Locate the cell with the specified text and output its [x, y] center coordinate. 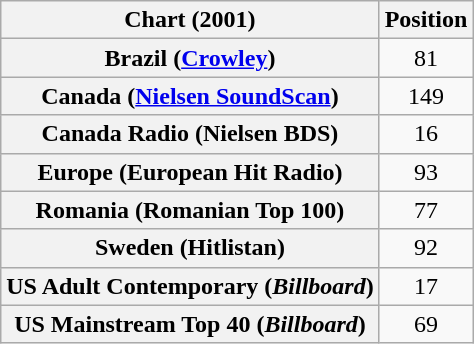
16 [426, 134]
US Adult Contemporary (Billboard) [190, 286]
Romania (Romanian Top 100) [190, 210]
Canada (Nielsen SoundScan) [190, 96]
Canada Radio (Nielsen BDS) [190, 134]
Europe (European Hit Radio) [190, 172]
92 [426, 248]
US Mainstream Top 40 (Billboard) [190, 324]
77 [426, 210]
Brazil (Crowley) [190, 58]
17 [426, 286]
Position [426, 20]
Chart (2001) [190, 20]
Sweden (Hitlistan) [190, 248]
81 [426, 58]
93 [426, 172]
149 [426, 96]
69 [426, 324]
